Identify which cell holds the provided text, then report its (X, Y) central coordinate. 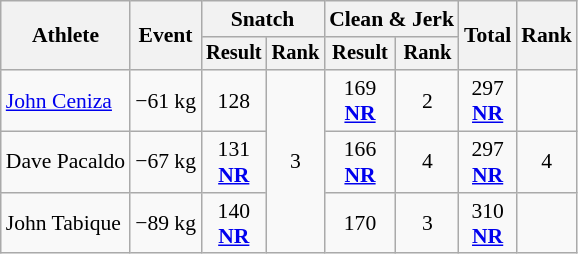
Total (488, 36)
128 (234, 100)
John Tabique (66, 224)
−67 kg (166, 162)
170 (360, 224)
169NR (360, 100)
Event (166, 36)
Clean & Jerk (392, 19)
Dave Pacaldo (66, 162)
140NR (234, 224)
−89 kg (166, 224)
Snatch (262, 19)
John Ceniza (66, 100)
166NR (360, 162)
Athlete (66, 36)
−61 kg (166, 100)
131NR (234, 162)
310NR (488, 224)
2 (428, 100)
